Return the [X, Y] coordinate for the center point of the cell that contains the specified text.  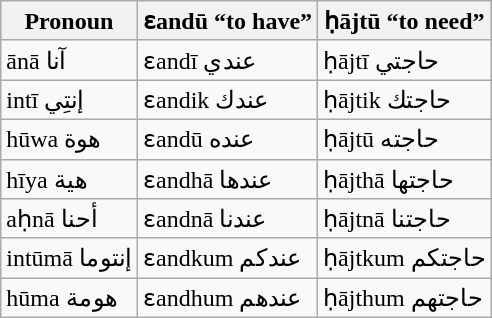
ɛandhā عندها [228, 179]
ḥājtnā حاجتنا [405, 219]
ḥājtik حاجتك [405, 100]
ɛandkum عندكم [228, 258]
ɛandī عندي [228, 60]
ḥājthā حاجتها [405, 179]
ḥājtī حاجتي [405, 60]
intūmā إنتوما [69, 258]
ɛandū عنده [228, 139]
ḥājtkum حاجتكم [405, 258]
ɛandhum عندهم [228, 298]
hūwa هوة [69, 139]
intī إنتِي [69, 100]
hūma هومة [69, 298]
hīya هية [69, 179]
ɛandnā عندنا [228, 219]
Pronoun [69, 21]
ɛandik عندك [228, 100]
ḥājtū “to need” [405, 21]
ānā آنا [69, 60]
ḥājtū حاجته [405, 139]
ḥājthum حاجتهم [405, 298]
aḥnā أحنا [69, 219]
ɛandū “to have” [228, 21]
